Find where the given text appears and provide that cell's center as [x, y] coordinate. 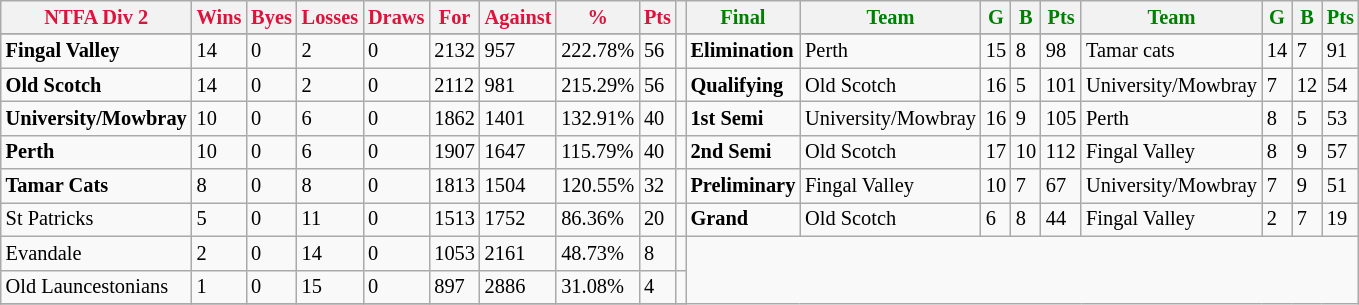
57 [1340, 152]
Against [518, 17]
2112 [454, 85]
31.08% [598, 287]
Byes [271, 17]
86.36% [598, 219]
% [598, 17]
Draws [396, 17]
1 [220, 287]
Preliminary [744, 186]
Losses [330, 17]
44 [1061, 219]
981 [518, 85]
132.91% [598, 118]
120.55% [598, 186]
1053 [454, 253]
105 [1061, 118]
112 [1061, 152]
17 [996, 152]
32 [658, 186]
897 [454, 287]
Old Launcestonians [96, 287]
115.79% [598, 152]
51 [1340, 186]
Qualifying [744, 85]
215.29% [598, 85]
Elimination [744, 51]
2886 [518, 287]
Evandale [96, 253]
Wins [220, 17]
1907 [454, 152]
Tamar cats [1172, 51]
53 [1340, 118]
1st Semi [744, 118]
20 [658, 219]
4 [658, 287]
101 [1061, 85]
11 [330, 219]
2nd Semi [744, 152]
1401 [518, 118]
1752 [518, 219]
2132 [454, 51]
1813 [454, 186]
For [454, 17]
98 [1061, 51]
48.73% [598, 253]
12 [1307, 85]
67 [1061, 186]
91 [1340, 51]
Tamar Cats [96, 186]
1513 [454, 219]
NTFA Div 2 [96, 17]
2161 [518, 253]
222.78% [598, 51]
1504 [518, 186]
St Patricks [96, 219]
54 [1340, 85]
1647 [518, 152]
Grand [744, 219]
19 [1340, 219]
1862 [454, 118]
Final [744, 17]
957 [518, 51]
